Search for the cell housing the specified text and yield its [X, Y] center coordinate. 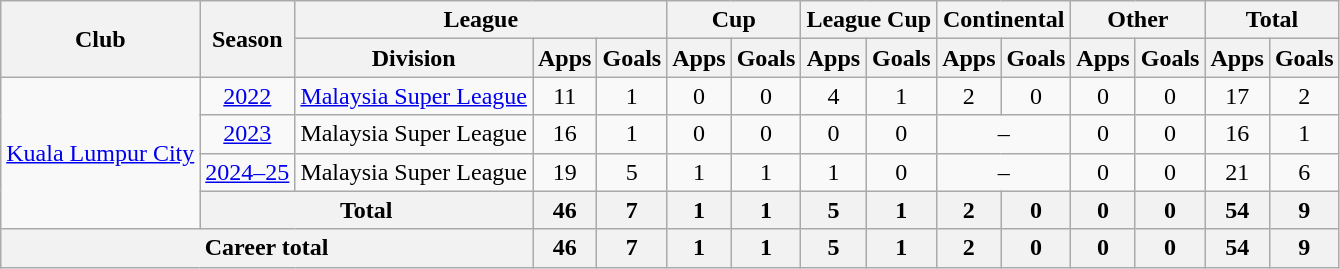
2023 [248, 134]
Cup [734, 20]
Club [100, 39]
17 [1237, 96]
Career total [267, 248]
Season [248, 39]
Kuala Lumpur City [100, 153]
21 [1237, 172]
19 [564, 172]
Other [1138, 20]
Continental [1004, 20]
Division [414, 58]
League Cup [869, 20]
2022 [248, 96]
4 [834, 96]
2024–25 [248, 172]
11 [564, 96]
League [481, 20]
6 [1304, 172]
